Determine the (X, Y) coordinate at the center of the cell enclosing the given text.  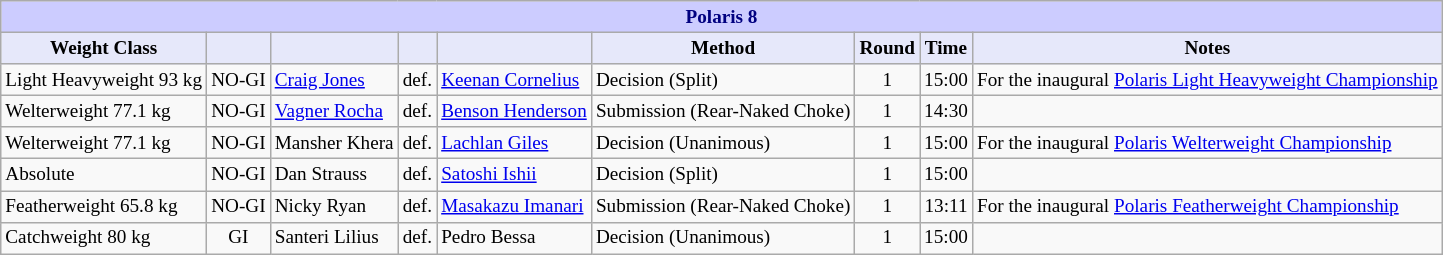
Notes (1207, 48)
Vagner Rocha (334, 111)
Benson Henderson (514, 111)
Mansher Khera (334, 143)
13:11 (946, 206)
14:30 (946, 111)
Time (946, 48)
Masakazu Imanari (514, 206)
Catchweight 80 kg (104, 238)
Santeri Lilius (334, 238)
For the inaugural Polaris Welterweight Championship (1207, 143)
Light Heavyweight 93 kg (104, 80)
Absolute (104, 175)
Polaris 8 (722, 17)
Keenan Cornelius (514, 80)
Pedro Bessa (514, 238)
Nicky Ryan (334, 206)
Dan Strauss (334, 175)
Round (888, 48)
Satoshi Ishii (514, 175)
Lachlan Giles (514, 143)
Method (723, 48)
GI (239, 238)
Featherweight 65.8 kg (104, 206)
Craig Jones (334, 80)
For the inaugural Polaris Light Heavyweight Championship (1207, 80)
For the inaugural Polaris Featherweight Championship (1207, 206)
Weight Class (104, 48)
